Scan for the cell matching the given text and deliver its (x, y) coordinate at center. 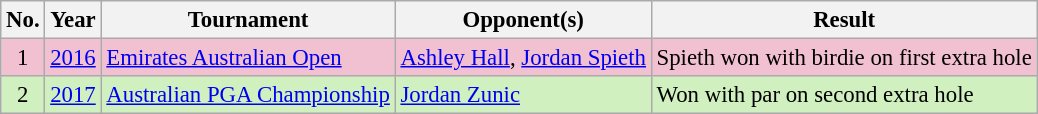
Year (73, 20)
1 (23, 58)
Opponent(s) (523, 20)
Jordan Zunic (523, 95)
Ashley Hall, Jordan Spieth (523, 58)
2 (23, 95)
Australian PGA Championship (248, 95)
Emirates Australian Open (248, 58)
No. (23, 20)
2017 (73, 95)
2016 (73, 58)
Spieth won with birdie on first extra hole (844, 58)
Won with par on second extra hole (844, 95)
Result (844, 20)
Tournament (248, 20)
